Return the (X, Y) coordinate for the center point of the cell that contains the specified text.  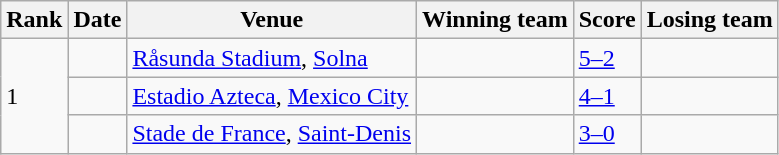
Losing team (710, 20)
Venue (272, 20)
1 (34, 96)
Date (98, 20)
Rank (34, 20)
4–1 (607, 96)
5–2 (607, 58)
Score (607, 20)
Råsunda Stadium, Solna (272, 58)
3–0 (607, 134)
Winning team (496, 20)
Stade de France, Saint-Denis (272, 134)
Estadio Azteca, Mexico City (272, 96)
